From the cell containing the given text, extract its center point as [X, Y] coordinate. 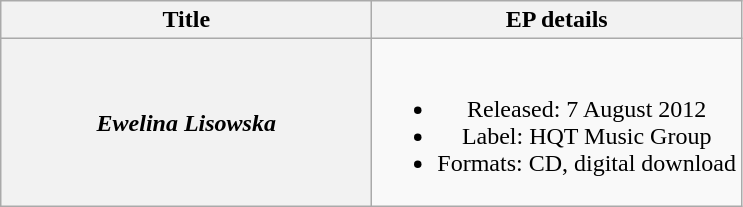
EP details [557, 20]
Released: 7 August 2012Label: HQT Music GroupFormats: CD, digital download [557, 122]
Title [186, 20]
Ewelina Lisowska [186, 122]
